Pinpoint the cell where the given text exists, returning its [X, Y] midpoint coordinate. 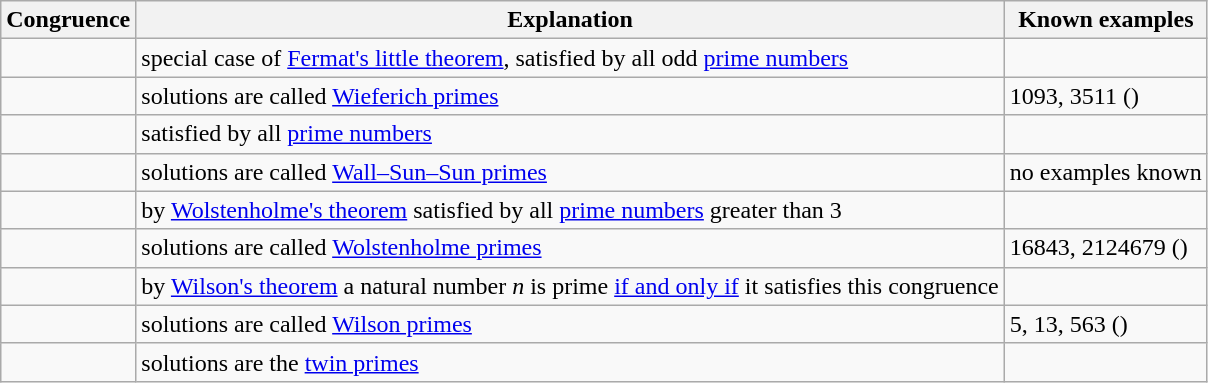
solutions are called Wall–Sun–Sun primes [570, 172]
no examples known [1106, 172]
5, 13, 563 () [1106, 324]
solutions are called Wilson primes [570, 324]
by Wolstenholme's theorem satisfied by all prime numbers greater than 3 [570, 210]
1093, 3511 () [1106, 96]
satisfied by all prime numbers [570, 134]
special case of Fermat's little theorem, satisfied by all odd prime numbers [570, 58]
16843, 2124679 () [1106, 248]
solutions are the twin primes [570, 362]
solutions are called Wieferich primes [570, 96]
by Wilson's theorem a natural number n is prime if and only if it satisfies this congruence [570, 286]
Known examples [1106, 20]
Congruence [68, 20]
solutions are called Wolstenholme primes [570, 248]
Explanation [570, 20]
